Detect which cell encompasses the target text, then output its [x, y] center coordinate. 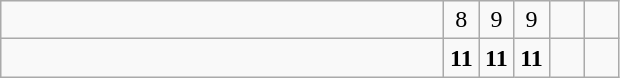
8 [462, 20]
